For the text-containing cell, return its midpoint in [x, y] coordinate format. 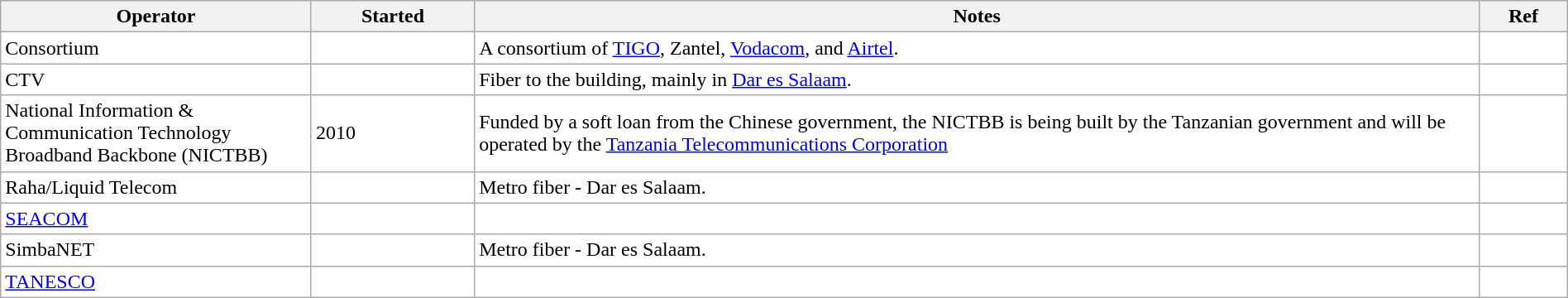
2010 [392, 133]
National Information & Communication Technology Broadband Backbone (NICTBB) [156, 133]
Started [392, 17]
Operator [156, 17]
CTV [156, 79]
Raha/Liquid Telecom [156, 187]
SEACOM [156, 219]
TANESCO [156, 281]
Ref [1523, 17]
SimbaNET [156, 250]
A consortium of TIGO, Zantel, Vodacom, and Airtel. [978, 48]
Notes [978, 17]
Consortium [156, 48]
Fiber to the building, mainly in Dar es Salaam. [978, 79]
